From the cell containing the given text, extract its center point as (X, Y) coordinate. 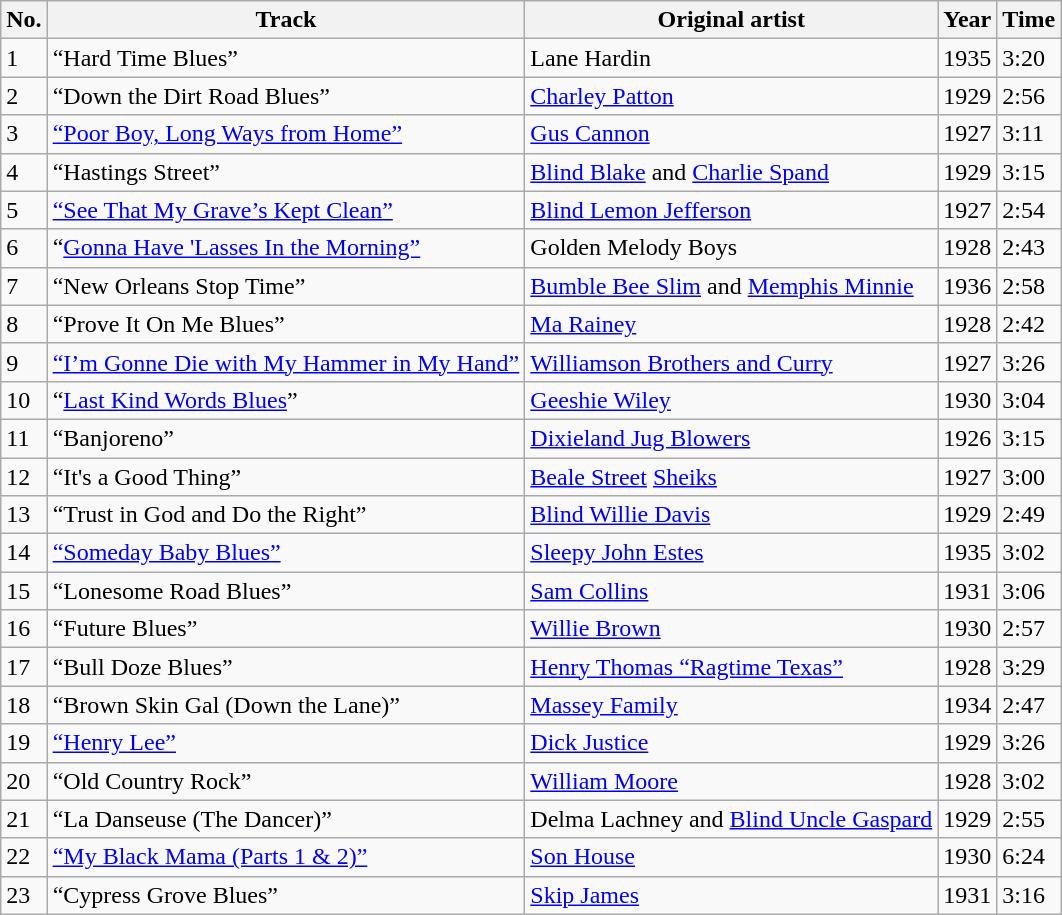
“Lonesome Road Blues” (286, 591)
“My Black Mama (Parts 1 & 2)” (286, 857)
“Prove It On Me Blues” (286, 324)
“Banjoreno” (286, 438)
3:06 (1029, 591)
14 (24, 553)
2:43 (1029, 248)
3:29 (1029, 667)
8 (24, 324)
Dixieland Jug Blowers (732, 438)
“Gonna Have 'Lasses In the Morning” (286, 248)
Henry Thomas “Ragtime Texas” (732, 667)
“It's a Good Thing” (286, 477)
Original artist (732, 20)
Golden Melody Boys (732, 248)
3:04 (1029, 400)
William Moore (732, 781)
2 (24, 96)
3:16 (1029, 895)
18 (24, 705)
Blind Lemon Jefferson (732, 210)
3 (24, 134)
Track (286, 20)
“Henry Lee” (286, 743)
21 (24, 819)
17 (24, 667)
“Hastings Street” (286, 172)
2:42 (1029, 324)
“Future Blues” (286, 629)
“Last Kind Words Blues” (286, 400)
1926 (968, 438)
9 (24, 362)
2:56 (1029, 96)
No. (24, 20)
11 (24, 438)
Skip James (732, 895)
3:11 (1029, 134)
2:57 (1029, 629)
13 (24, 515)
Bumble Bee Slim and Memphis Minnie (732, 286)
Massey Family (732, 705)
6:24 (1029, 857)
1 (24, 58)
Lane Hardin (732, 58)
“Bull Doze Blues” (286, 667)
2:54 (1029, 210)
Willie Brown (732, 629)
Sam Collins (732, 591)
“New Orleans Stop Time” (286, 286)
“La Danseuse (The Dancer)” (286, 819)
“Cypress Grove Blues” (286, 895)
“See That My Grave’s Kept Clean” (286, 210)
Delma Lachney and Blind Uncle Gaspard (732, 819)
2:49 (1029, 515)
Charley Patton (732, 96)
2:55 (1029, 819)
Williamson Brothers and Curry (732, 362)
5 (24, 210)
“Poor Boy, Long Ways from Home” (286, 134)
3:00 (1029, 477)
23 (24, 895)
Blind Willie Davis (732, 515)
7 (24, 286)
“Down the Dirt Road Blues” (286, 96)
Sleepy John Estes (732, 553)
“Someday Baby Blues” (286, 553)
Year (968, 20)
“Old Country Rock” (286, 781)
20 (24, 781)
19 (24, 743)
Gus Cannon (732, 134)
2:47 (1029, 705)
Beale Street Sheiks (732, 477)
2:58 (1029, 286)
4 (24, 172)
Time (1029, 20)
6 (24, 248)
10 (24, 400)
“Hard Time Blues” (286, 58)
3:20 (1029, 58)
22 (24, 857)
Ma Rainey (732, 324)
Geeshie Wiley (732, 400)
“I’m Gonne Die with My Hammer in My Hand” (286, 362)
12 (24, 477)
1934 (968, 705)
15 (24, 591)
“Trust in God and Do the Right” (286, 515)
Blind Blake and Charlie Spand (732, 172)
Son House (732, 857)
16 (24, 629)
Dick Justice (732, 743)
1936 (968, 286)
“Brown Skin Gal (Down the Lane)” (286, 705)
